Search for the cell housing the specified text and yield its [x, y] center coordinate. 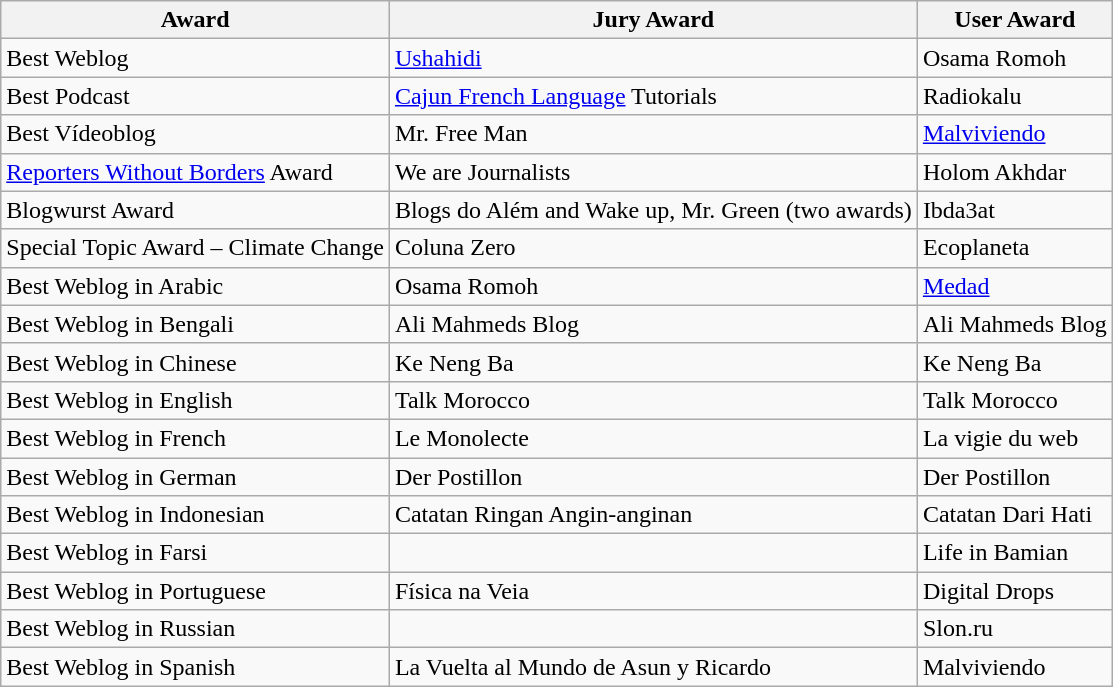
Best Podcast [196, 96]
Digital Drops [1014, 591]
Catatan Ringan Angin-anginan [653, 515]
Cajun French Language Tutorials [653, 96]
Blogs do Além and Wake up, Mr. Green (two awards) [653, 210]
Mr. Free Man [653, 134]
Best Weblog in Farsi [196, 553]
Coluna Zero [653, 248]
Holom Akhdar [1014, 172]
Best Weblog in Indonesian [196, 515]
Best Weblog in Russian [196, 629]
We are Journalists [653, 172]
Le Monolecte [653, 438]
Catatan Dari Hati [1014, 515]
Slon.ru [1014, 629]
Blogwurst Award [196, 210]
Reporters Without Borders Award [196, 172]
Best Weblog [196, 58]
Best Weblog in Bengali [196, 324]
Best Weblog in Spanish [196, 667]
La Vuelta al Mundo de Asun y Ricardo [653, 667]
User Award [1014, 20]
Best Weblog in Portuguese [196, 591]
Radiokalu [1014, 96]
Best Weblog in German [196, 477]
Jury Award [653, 20]
Ushahidi [653, 58]
Best Vídeoblog [196, 134]
Física na Veia [653, 591]
Award [196, 20]
Best Weblog in Arabic [196, 286]
Ibda3at [1014, 210]
Best Weblog in English [196, 400]
La vigie du web [1014, 438]
Ecoplaneta [1014, 248]
Medad [1014, 286]
Special Topic Award – Climate Change [196, 248]
Life in Bamian [1014, 553]
Best Weblog in French [196, 438]
Best Weblog in Chinese [196, 362]
